Return the [x, y] coordinate for the center point of the cell that contains the specified text.  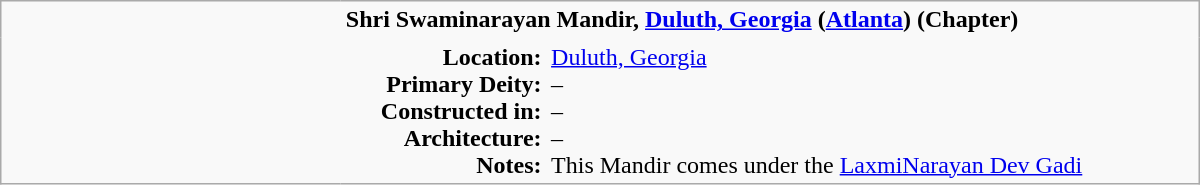
Location:Primary Deity:Constructed in:Architecture:Notes: [444, 110]
Shri Swaminarayan Mandir, Duluth, Georgia (Atlanta) (Chapter) [770, 20]
Duluth, Georgia – – – This Mandir comes under the LaxmiNarayan Dev Gadi [872, 110]
